For the text-containing cell, return its midpoint in (X, Y) coordinate format. 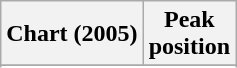
Peakposition (189, 34)
Chart (2005) (72, 34)
